Output the [x, y] coordinate of the center of the cell containing the given text.  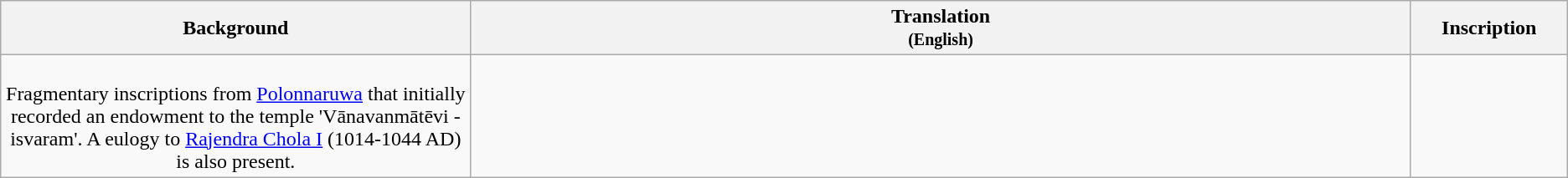
Inscription [1489, 28]
Translation(English) [941, 28]
Background [236, 28]
